Locate the cell with the specified text and output its (x, y) center coordinate. 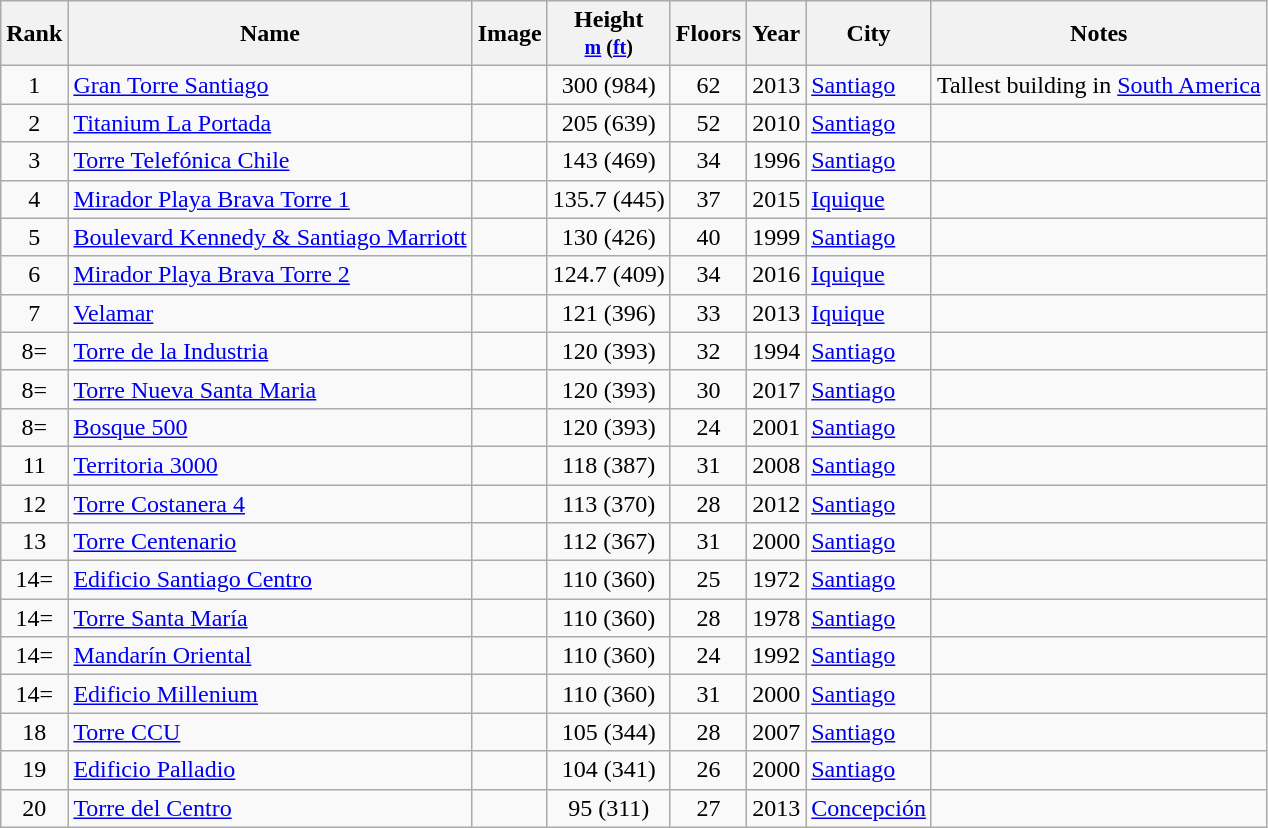
205 (639) (608, 123)
Year (776, 34)
2001 (776, 427)
1996 (776, 161)
2012 (776, 503)
37 (708, 199)
7 (34, 313)
118 (387) (608, 465)
Torre Centenario (270, 542)
18 (34, 732)
1978 (776, 618)
113 (370) (608, 503)
2015 (776, 199)
Torre Costanera 4 (270, 503)
20 (34, 808)
2016 (776, 275)
Edificio Santiago Centro (270, 580)
95 (311) (608, 808)
104 (341) (608, 770)
Mandarín Oriental (270, 656)
1994 (776, 351)
Edificio Palladio (270, 770)
Bosque 500 (270, 427)
112 (367) (608, 542)
Torre de la Industria (270, 351)
Torre Telefónica Chile (270, 161)
1972 (776, 580)
Torre del Centro (270, 808)
130 (426) (608, 237)
4 (34, 199)
Image (510, 34)
2 (34, 123)
Gran Torre Santiago (270, 85)
Mirador Playa Brava Torre 1 (270, 199)
Mirador Playa Brava Torre 2 (270, 275)
25 (708, 580)
32 (708, 351)
143 (469) (608, 161)
Rank (34, 34)
Tallest building in South America (1098, 85)
2007 (776, 732)
Territoria 3000 (270, 465)
300 (984) (608, 85)
40 (708, 237)
Torre CCU (270, 732)
2008 (776, 465)
121 (396) (608, 313)
52 (708, 123)
Heightm (ft) (608, 34)
Notes (1098, 34)
105 (344) (608, 732)
62 (708, 85)
3 (34, 161)
Titanium La Portada (270, 123)
1999 (776, 237)
12 (34, 503)
1 (34, 85)
33 (708, 313)
Boulevard Kennedy & Santiago Marriott (270, 237)
2010 (776, 123)
Floors (708, 34)
6 (34, 275)
19 (34, 770)
26 (708, 770)
13 (34, 542)
Concepción (869, 808)
Velamar (270, 313)
30 (708, 389)
Name (270, 34)
5 (34, 237)
2017 (776, 389)
Torre Santa María (270, 618)
11 (34, 465)
27 (708, 808)
Edificio Millenium (270, 694)
Torre Nueva Santa Maria (270, 389)
City (869, 34)
135.7 (445) (608, 199)
124.7 (409) (608, 275)
1992 (776, 656)
